Locate the cell with the specified text and output its (x, y) center coordinate. 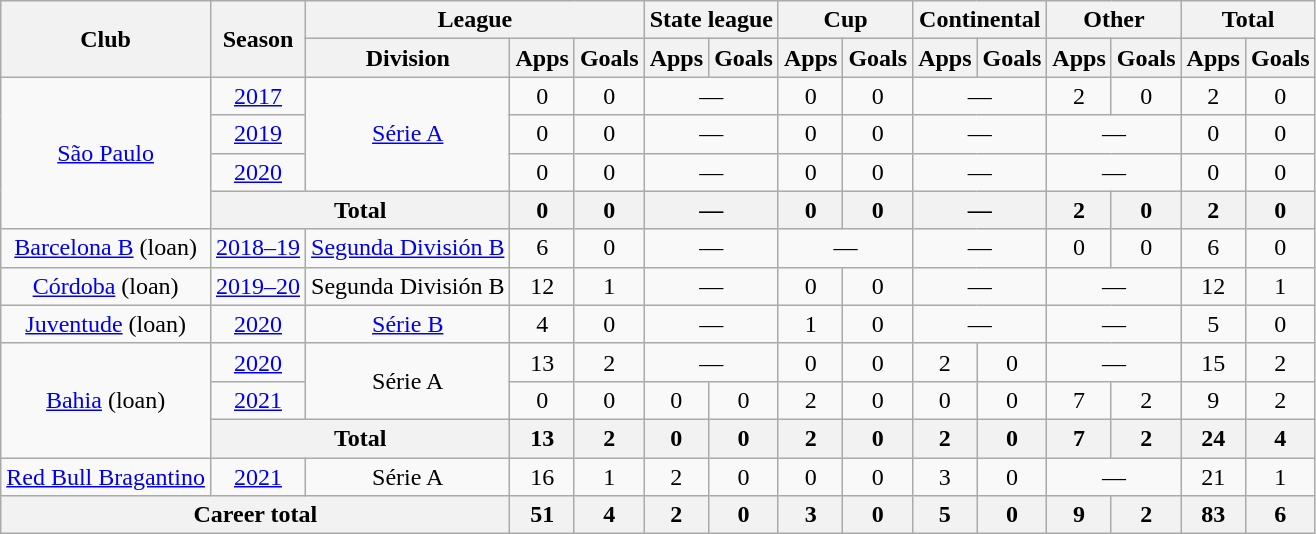
51 (542, 515)
Série B (408, 324)
83 (1213, 515)
League (476, 20)
Division (408, 58)
Club (106, 39)
Barcelona B (loan) (106, 248)
Other (1114, 20)
21 (1213, 477)
15 (1213, 362)
2019 (258, 134)
2018–19 (258, 248)
2019–20 (258, 286)
Red Bull Bragantino (106, 477)
16 (542, 477)
2017 (258, 96)
São Paulo (106, 153)
Career total (256, 515)
24 (1213, 438)
Bahia (loan) (106, 400)
Continental (980, 20)
Juventude (loan) (106, 324)
Córdoba (loan) (106, 286)
Cup (845, 20)
State league (711, 20)
Season (258, 39)
